Identify which cell holds the provided text, then report its (x, y) central coordinate. 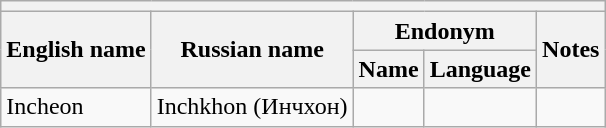
Endonym (444, 31)
Notes (571, 50)
English name (76, 50)
Russian name (252, 50)
Inchkhon (Инчхон) (252, 107)
Incheon (76, 107)
Language (480, 69)
Name (388, 69)
